Extract the (x, y) coordinate from the center of the cell holding the provided text.  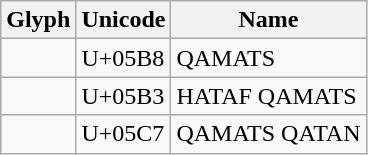
U+05C7 (124, 134)
Unicode (124, 20)
U+05B8 (124, 58)
Name (268, 20)
QAMATS QATAN (268, 134)
U+05B3 (124, 96)
Glyph (38, 20)
HATAF QAMATS (268, 96)
QAMATS (268, 58)
